Output the (X, Y) coordinate of the center of the cell containing the given text.  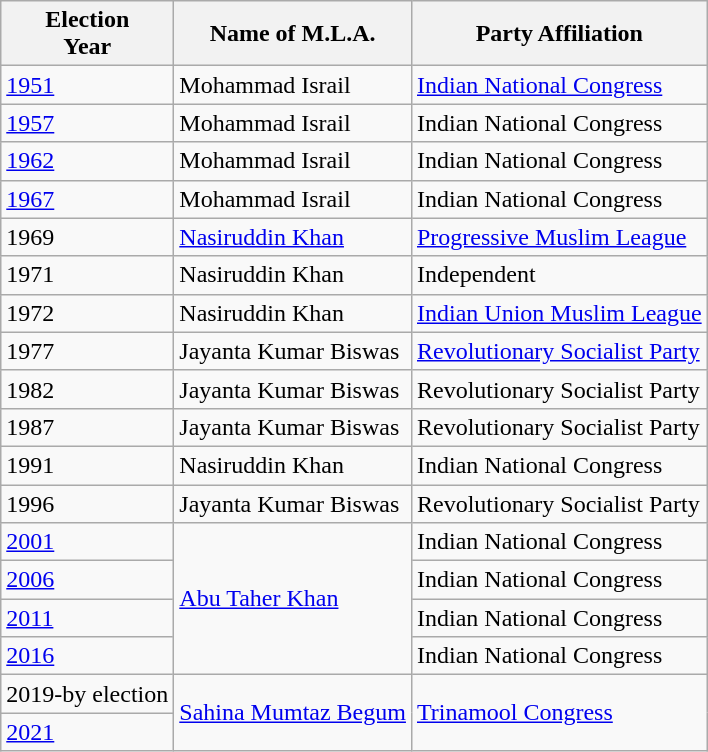
1957 (88, 123)
Abu Taher Khan (293, 599)
1977 (88, 351)
2019-by election (88, 694)
Name of M.L.A. (293, 34)
Election Year (88, 34)
2001 (88, 542)
Independent (559, 275)
2021 (88, 732)
1991 (88, 465)
Progressive Muslim League (559, 237)
1972 (88, 313)
1987 (88, 427)
Indian Union Muslim League (559, 313)
1969 (88, 237)
1996 (88, 503)
Party Affiliation (559, 34)
1982 (88, 389)
1967 (88, 199)
1951 (88, 85)
Sahina Mumtaz Begum (293, 713)
2016 (88, 656)
1971 (88, 275)
2011 (88, 618)
2006 (88, 580)
Trinamool Congress (559, 713)
1962 (88, 161)
